For the text-containing cell, return its midpoint in [x, y] coordinate format. 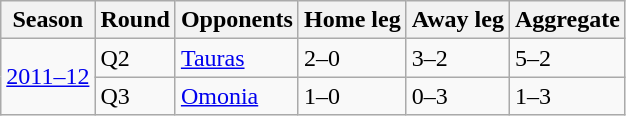
2011–12 [48, 77]
Away leg [458, 20]
1–0 [352, 96]
Season [48, 20]
1–3 [567, 96]
Q2 [135, 58]
0–3 [458, 96]
Q3 [135, 96]
Round [135, 20]
2–0 [352, 58]
3–2 [458, 58]
Aggregate [567, 20]
Opponents [236, 20]
Tauras [236, 58]
5–2 [567, 58]
Home leg [352, 20]
Omonia [236, 96]
